Return [X, Y] of the center of cell containing provided text 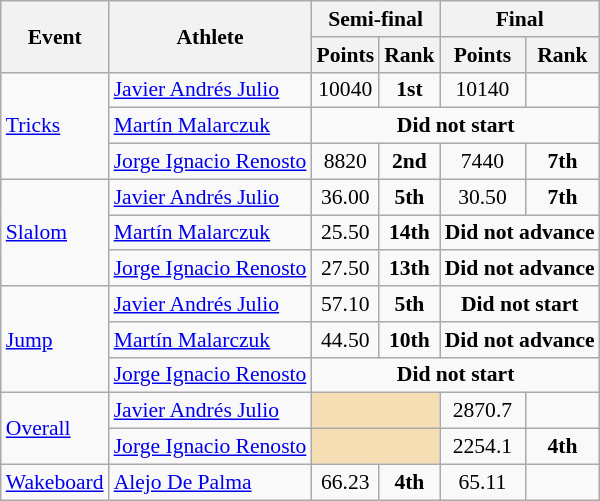
44.50 [345, 340]
Semi-final [375, 19]
10th [410, 340]
2870.7 [483, 411]
Athlete [210, 36]
1st [410, 90]
30.50 [483, 197]
13th [410, 269]
36.00 [345, 197]
Final [520, 19]
2nd [410, 162]
2254.1 [483, 447]
7440 [483, 162]
Alejo De Palma [210, 482]
Jump [55, 340]
65.11 [483, 482]
Overall [55, 428]
Tricks [55, 126]
Slalom [55, 232]
57.10 [345, 304]
25.50 [345, 233]
Event [55, 36]
Wakeboard [55, 482]
27.50 [345, 269]
10140 [483, 90]
14th [410, 233]
8820 [345, 162]
66.23 [345, 482]
10040 [345, 90]
